Output the [X, Y] coordinate of the center of the cell containing the given text.  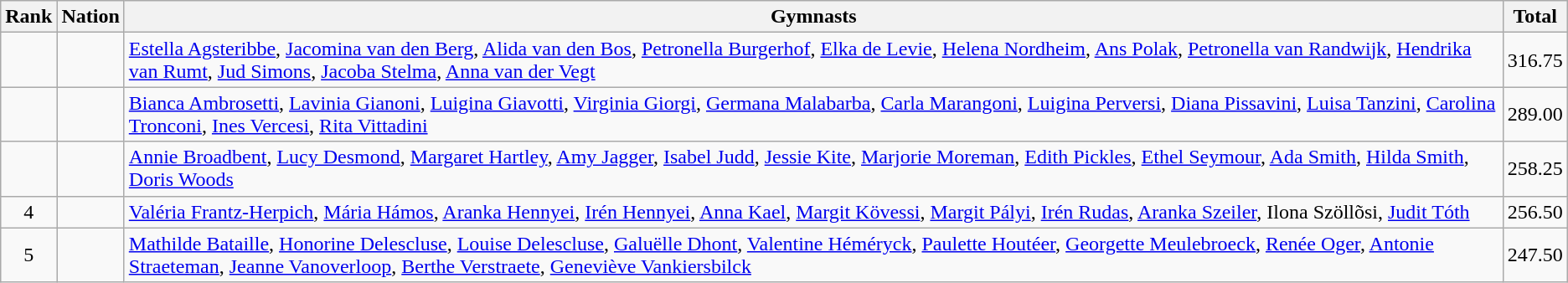
289.00 [1534, 114]
Rank [28, 17]
256.50 [1534, 212]
Total [1534, 17]
4 [28, 212]
Nation [90, 17]
Gymnasts [813, 17]
316.75 [1534, 60]
258.25 [1534, 169]
5 [28, 255]
247.50 [1534, 255]
